Pinpoint the cell where the given text exists, returning its [X, Y] midpoint coordinate. 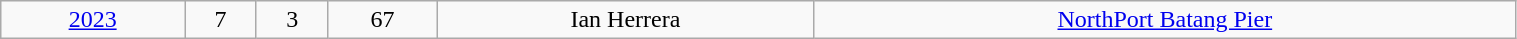
Ian Herrera [625, 20]
2023 [93, 20]
3 [292, 20]
7 [221, 20]
NorthPort Batang Pier [1165, 20]
67 [382, 20]
